Capture the cell that displays the provided text and extract its [x, y] central coordinate. 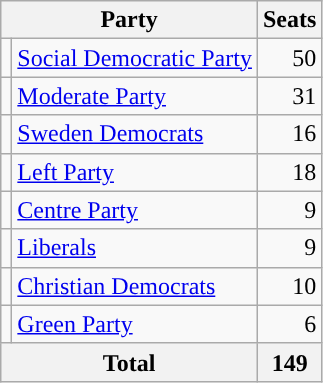
18 [289, 172]
Centre Party [135, 210]
Sweden Democrats [135, 134]
Green Party [135, 324]
Social Democratic Party [135, 58]
Left Party [135, 172]
Moderate Party [135, 96]
Total [130, 362]
Christian Democrats [135, 286]
50 [289, 58]
6 [289, 324]
16 [289, 134]
31 [289, 96]
Party [130, 20]
Seats [289, 20]
10 [289, 286]
Liberals [135, 248]
149 [289, 362]
